Search for the cell housing the specified text and yield its [x, y] center coordinate. 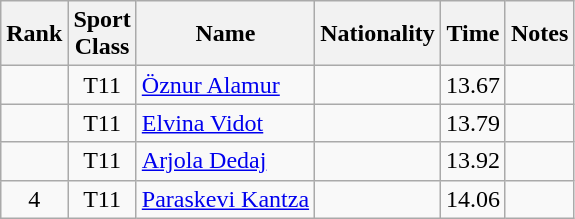
Elvina Vidot [225, 123]
SportClass [102, 34]
Rank [34, 34]
Nationality [378, 34]
4 [34, 199]
Arjola Dedaj [225, 161]
13.67 [472, 85]
Notes [539, 34]
13.92 [472, 161]
14.06 [472, 199]
Öznur Alamur [225, 85]
Name [225, 34]
Paraskevi Kantza [225, 199]
13.79 [472, 123]
Time [472, 34]
